Search for the cell housing the specified text and yield its (x, y) center coordinate. 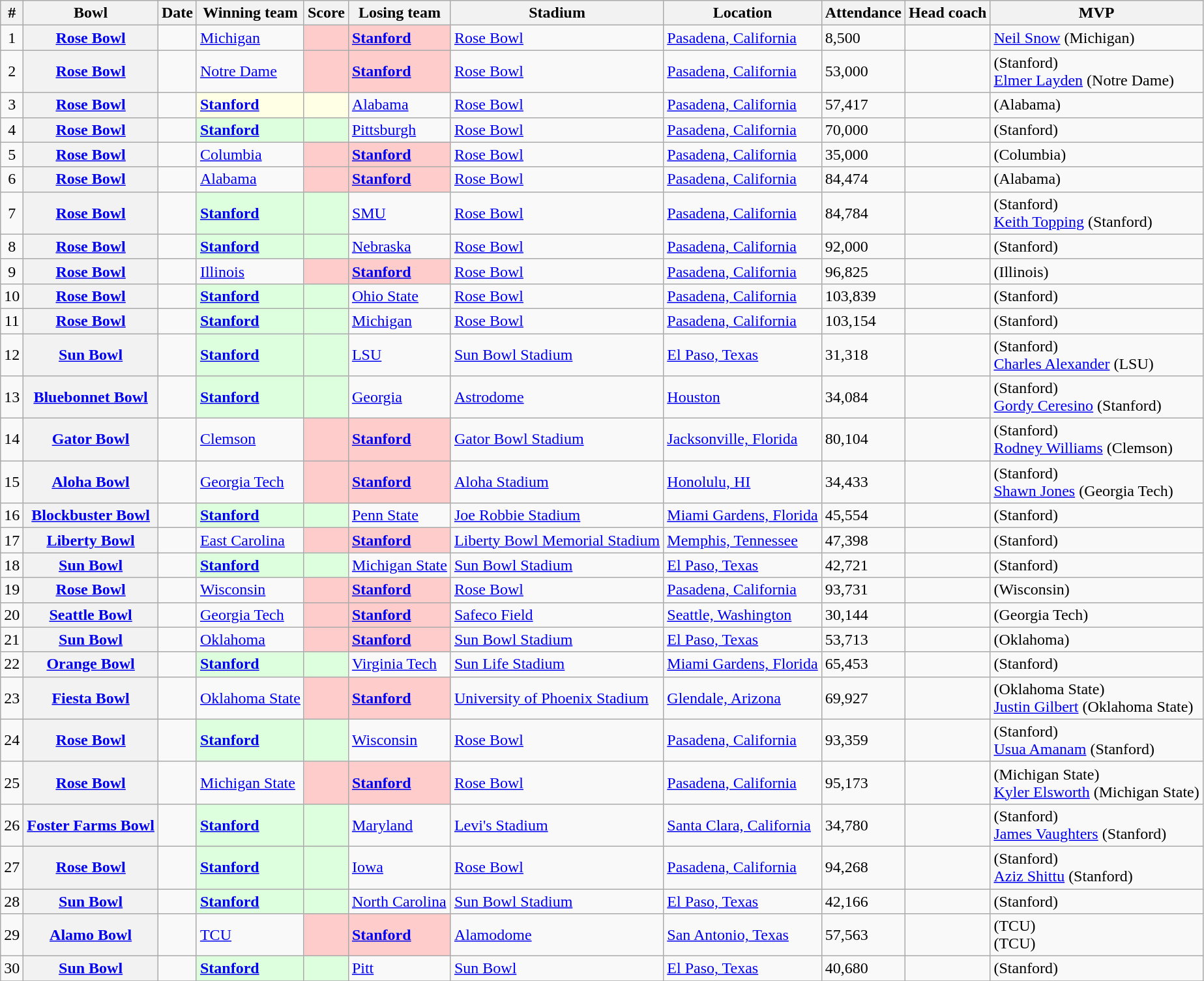
# (12, 13)
(Illinois) (1096, 271)
Gator Bowl Stadium (557, 439)
34,433 (863, 482)
LSU (399, 355)
Virginia Tech (399, 664)
Levi's Stadium (557, 825)
1 (12, 38)
Seattle Bowl (91, 615)
Aloha Bowl (91, 482)
Georgia (399, 398)
19 (12, 590)
Nebraska (399, 246)
57,417 (863, 105)
20 (12, 615)
12 (12, 355)
24 (12, 740)
4 (12, 130)
(Columbia) (1096, 154)
Pittsburgh (399, 130)
14 (12, 439)
11 (12, 321)
47,398 (863, 540)
Penn State (399, 516)
96,825 (863, 271)
(Oklahoma) (1096, 639)
Jacksonville, Florida (742, 439)
17 (12, 540)
6 (12, 179)
Pitt (399, 969)
Santa Clara, California (742, 825)
40,680 (863, 969)
8,500 (863, 38)
53,713 (863, 639)
42,166 (863, 901)
103,839 (863, 296)
13 (12, 398)
(Oklahoma State)Justin Gilbert (Oklahoma State) (1096, 697)
93,731 (863, 590)
Safeco Field (557, 615)
92,000 (863, 246)
7 (12, 212)
Joe Robbie Stadium (557, 516)
84,474 (863, 179)
22 (12, 664)
(Michigan State)Kyler Elsworth (Michigan State) (1096, 782)
Maryland (399, 825)
Ohio State (399, 296)
8 (12, 246)
Astrodome (557, 398)
3 (12, 105)
Liberty Bowl Memorial Stadium (557, 540)
(Stanford)James Vaughters (Stanford) (1096, 825)
SMU (399, 212)
42,721 (863, 565)
10 (12, 296)
27 (12, 867)
Date (177, 13)
Seattle, Washington (742, 615)
Stadium (557, 13)
San Antonio, Texas (742, 935)
North Carolina (399, 901)
31,318 (863, 355)
Blockbuster Bowl (91, 516)
Fiesta Bowl (91, 697)
(Stanford)Aziz Shittu (Stanford) (1096, 867)
28 (12, 901)
(Wisconsin) (1096, 590)
Illinois (250, 271)
Foster Farms Bowl (91, 825)
25 (12, 782)
5 (12, 154)
Notre Dame (250, 72)
26 (12, 825)
Alamodome (557, 935)
Honolulu, HI (742, 482)
65,453 (863, 664)
Winning team (250, 13)
Aloha Stadium (557, 482)
57,563 (863, 935)
34,780 (863, 825)
80,104 (863, 439)
Orange Bowl (91, 664)
45,554 (863, 516)
Bluebonnet Bowl (91, 398)
29 (12, 935)
Oklahoma State (250, 697)
35,000 (863, 154)
(Stanford)Gordy Ceresino (Stanford) (1096, 398)
University of Phoenix Stadium (557, 697)
30 (12, 969)
(Stanford)Usua Amanam (Stanford) (1096, 740)
(Stanford)Keith Topping (Stanford) (1096, 212)
(Stanford)Elmer Layden (Notre Dame) (1096, 72)
70,000 (863, 130)
23 (12, 697)
Attendance (863, 13)
Head coach (948, 13)
TCU (250, 935)
Sun Life Stadium (557, 664)
Losing team (399, 13)
18 (12, 565)
Score (326, 13)
34,084 (863, 398)
Memphis, Tennessee (742, 540)
(Stanford) Rodney Williams (Clemson) (1096, 439)
95,173 (863, 782)
2 (12, 72)
69,927 (863, 697)
Houston (742, 398)
Location (742, 13)
(TCU) (TCU) (1096, 935)
Gator Bowl (91, 439)
Bowl (91, 13)
Columbia (250, 154)
84,784 (863, 212)
93,359 (863, 740)
16 (12, 516)
9 (12, 271)
Clemson (250, 439)
30,144 (863, 615)
(Stanford)Charles Alexander (LSU) (1096, 355)
Oklahoma (250, 639)
Alamo Bowl (91, 935)
East Carolina (250, 540)
Iowa (399, 867)
94,268 (863, 867)
(Georgia Tech) (1096, 615)
MVP (1096, 13)
Neil Snow (Michigan) (1096, 38)
(Stanford)Shawn Jones (Georgia Tech) (1096, 482)
21 (12, 639)
Glendale, Arizona (742, 697)
Liberty Bowl (91, 540)
53,000 (863, 72)
15 (12, 482)
103,154 (863, 321)
